Return the [x, y] coordinate for the center point of the cell that contains the specified text.  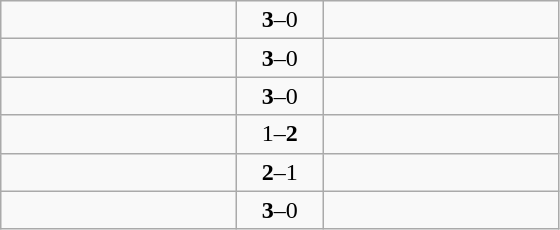
2–1 [280, 172]
1–2 [280, 134]
